Provide the [x, y] coordinate of the cell's center where the given text is located.  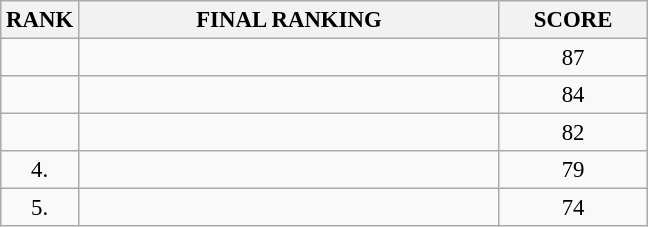
RANK [40, 20]
84 [572, 95]
FINAL RANKING [288, 20]
79 [572, 170]
74 [572, 208]
SCORE [572, 20]
5. [40, 208]
87 [572, 58]
82 [572, 133]
4. [40, 170]
